Extract the (x, y) coordinate from the center of the cell holding the provided text.  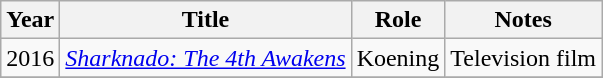
Title (206, 20)
Television film (524, 58)
Year (30, 20)
Koening (398, 58)
2016 (30, 58)
Role (398, 20)
Sharknado: The 4th Awakens (206, 58)
Notes (524, 20)
